Find where the given text appears and provide that cell's center as [x, y] coordinate. 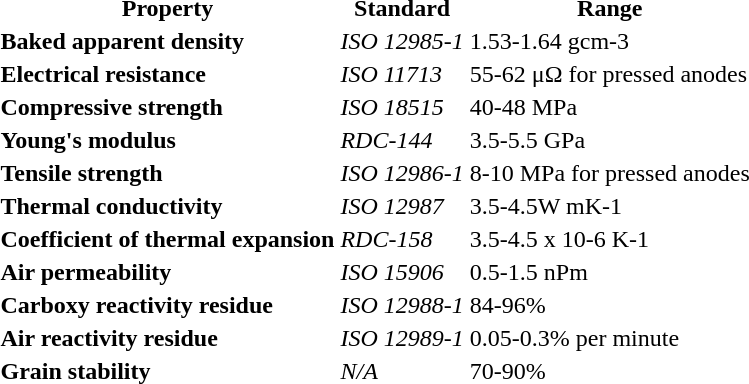
ISO 12987 [402, 206]
RDC-158 [402, 239]
ISO 15906 [402, 272]
ISO 12985-1 [402, 41]
ISO 18515 [402, 107]
ISO 12989-1 [402, 338]
ISO 12988-1 [402, 305]
RDC-144 [402, 140]
ISO 12986-1 [402, 173]
ISO 11713 [402, 74]
